Extract the (X, Y) coordinate from the center of the cell holding the provided text.  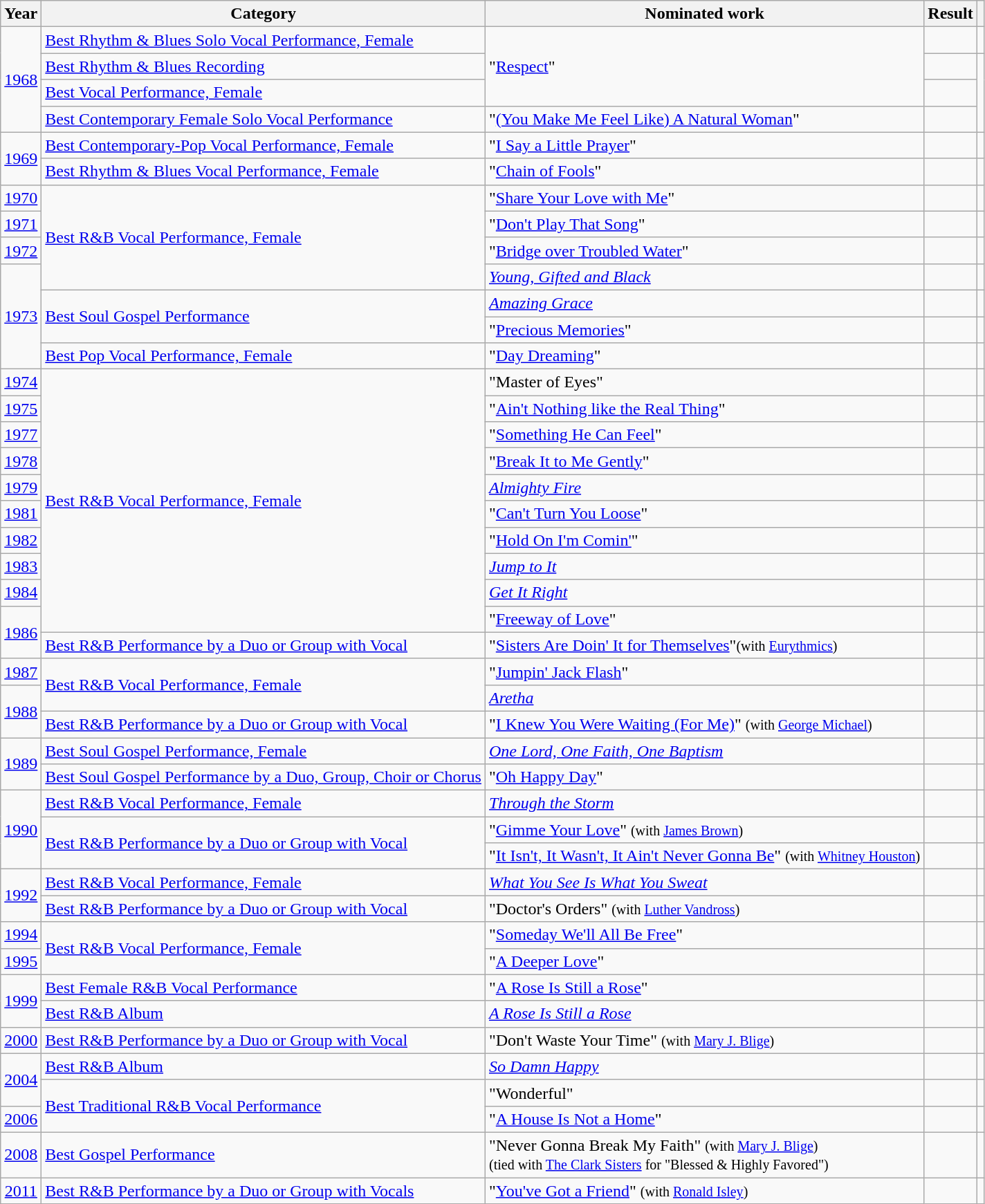
Best Pop Vocal Performance, Female (264, 356)
1986 (21, 632)
"Someday We'll All Be Free" (704, 935)
Result (950, 14)
2004 (21, 1080)
What You See Is What You Sweat (704, 882)
1994 (21, 935)
2011 (21, 1190)
1983 (21, 566)
Almighty Fire (704, 488)
1973 (21, 316)
2008 (21, 1155)
"Never Gonna Break My Faith" (with Mary J. Blige)(tied with The Clark Sisters for "Blessed & Highly Favored") (704, 1155)
Best R&B Performance by a Duo or Group with Vocals (264, 1190)
A Rose Is Still a Rose (704, 1014)
"(You Make Me Feel Like) A Natural Woman" (704, 119)
Best Gospel Performance (264, 1155)
"Don't Play That Song" (704, 224)
1992 (21, 896)
2006 (21, 1119)
Best Contemporary Female Solo Vocal Performance (264, 119)
1989 (21, 763)
"You've Got a Friend" (with Ronald Isley) (704, 1190)
Best Rhythm & Blues Solo Vocal Performance, Female (264, 40)
1969 (21, 158)
Best Traditional R&B Vocal Performance (264, 1106)
Year (21, 14)
"Bridge over Troubled Water" (704, 250)
1975 (21, 409)
Amazing Grace (704, 303)
1968 (21, 80)
1987 (21, 672)
"Gimme Your Love" (with James Brown) (704, 830)
1970 (21, 198)
1979 (21, 488)
"Break It to Me Gently" (704, 461)
"Don't Waste Your Time" (with Mary J. Blige) (704, 1040)
Best Female R&B Vocal Performance (264, 988)
"Precious Memories" (704, 330)
"Jumpin' Jack Flash" (704, 672)
"I Knew You Were Waiting (For Me)" (with George Michael) (704, 724)
1999 (21, 1001)
Nominated work (704, 14)
"Ain't Nothing like the Real Thing" (704, 409)
1981 (21, 514)
"I Say a Little Prayer" (704, 145)
"Freeway of Love" (704, 619)
"Day Dreaming" (704, 356)
"Oh Happy Day" (704, 777)
1982 (21, 540)
1990 (21, 830)
Aretha (704, 698)
So Damn Happy (704, 1066)
Category (264, 14)
1972 (21, 250)
Best Vocal Performance, Female (264, 93)
"A House Is Not a Home" (704, 1119)
1988 (21, 711)
Get It Right (704, 593)
"Share Your Love with Me" (704, 198)
1995 (21, 961)
"Sisters Are Doin' It for Themselves"(with Eurythmics) (704, 645)
Best Soul Gospel Performance, Female (264, 750)
1977 (21, 435)
Best Rhythm & Blues Vocal Performance, Female (264, 172)
"A Deeper Love" (704, 961)
"Respect" (704, 66)
Young, Gifted and Black (704, 277)
1971 (21, 224)
Best Soul Gospel Performance (264, 316)
"Chain of Fools" (704, 172)
"Hold On I'm Comin'" (704, 540)
Best Soul Gospel Performance by a Duo, Group, Choir or Chorus (264, 777)
Best Contemporary-Pop Vocal Performance, Female (264, 145)
1978 (21, 461)
Jump to It (704, 566)
1984 (21, 593)
"Can't Turn You Loose" (704, 514)
1974 (21, 382)
Through the Storm (704, 804)
Best Rhythm & Blues Recording (264, 66)
"Something He Can Feel" (704, 435)
"A Rose Is Still a Rose" (704, 988)
"Doctor's Orders" (with Luther Vandross) (704, 909)
One Lord, One Faith, One Baptism (704, 750)
"Wonderful" (704, 1093)
2000 (21, 1040)
"Master of Eyes" (704, 382)
"It Isn't, It Wasn't, It Ain't Never Gonna Be" (with Whitney Houston) (704, 856)
